Determine the (x, y) coordinate at the center of the cell enclosing the given text.  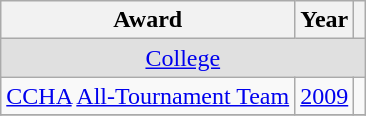
CCHA All-Tournament Team (148, 96)
Year (324, 20)
2009 (324, 96)
College (183, 58)
Award (148, 20)
